Pinpoint the cell where the given text exists, returning its (X, Y) midpoint coordinate. 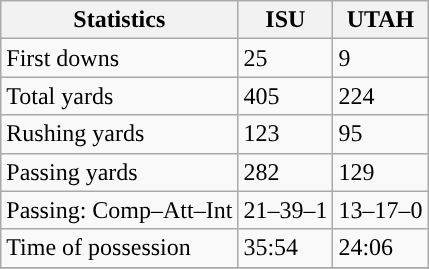
First downs (120, 58)
25 (286, 58)
Time of possession (120, 248)
Statistics (120, 20)
21–39–1 (286, 210)
123 (286, 134)
Rushing yards (120, 134)
Total yards (120, 96)
129 (380, 172)
35:54 (286, 248)
13–17–0 (380, 210)
Passing: Comp–Att–Int (120, 210)
ISU (286, 20)
24:06 (380, 248)
405 (286, 96)
9 (380, 58)
282 (286, 172)
95 (380, 134)
Passing yards (120, 172)
UTAH (380, 20)
224 (380, 96)
